Output the [X, Y] coordinate of the center of the cell containing the given text.  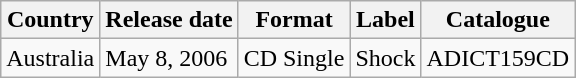
Label [386, 20]
CD Single [294, 58]
Country [50, 20]
Format [294, 20]
May 8, 2006 [169, 58]
Australia [50, 58]
Shock [386, 58]
ADICT159CD [498, 58]
Catalogue [498, 20]
Release date [169, 20]
